Detect which cell encompasses the target text, then output its [x, y] center coordinate. 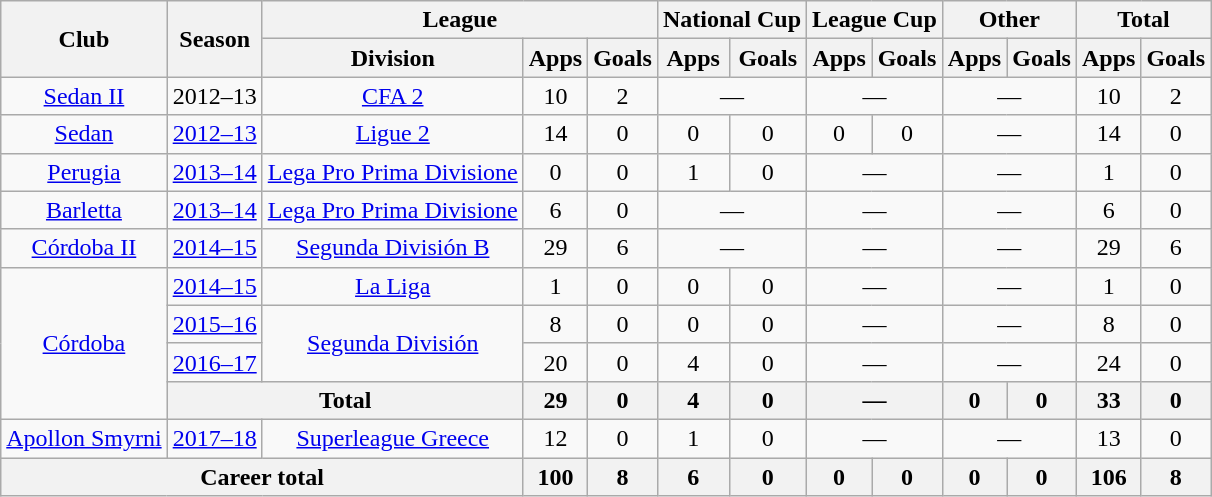
La Liga [392, 286]
Superleague Greece [392, 438]
33 [1108, 400]
20 [555, 362]
Ligue 2 [392, 134]
League Cup [875, 20]
Career total [262, 477]
Córdoba II [84, 248]
2015–16 [214, 324]
Barletta [84, 210]
2016–17 [214, 362]
Division [392, 58]
24 [1108, 362]
13 [1108, 438]
Perugia [84, 172]
Season [214, 39]
Apollon Smyrni [84, 438]
12 [555, 438]
League [460, 20]
2017–18 [214, 438]
CFA 2 [392, 96]
Sedan II [84, 96]
Córdoba [84, 343]
Sedan [84, 134]
National Cup [732, 20]
Other [1009, 20]
Club [84, 39]
Segunda División B [392, 248]
106 [1108, 477]
Segunda División [392, 343]
100 [555, 477]
